Return (x, y) of the center of cell containing provided text 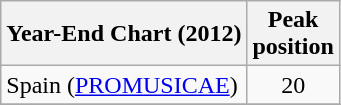
Peakposition (293, 34)
Year-End Chart (2012) (124, 34)
20 (293, 85)
Spain (PROMUSICAE) (124, 85)
